Find where the given text appears and provide that cell's center as (X, Y) coordinate. 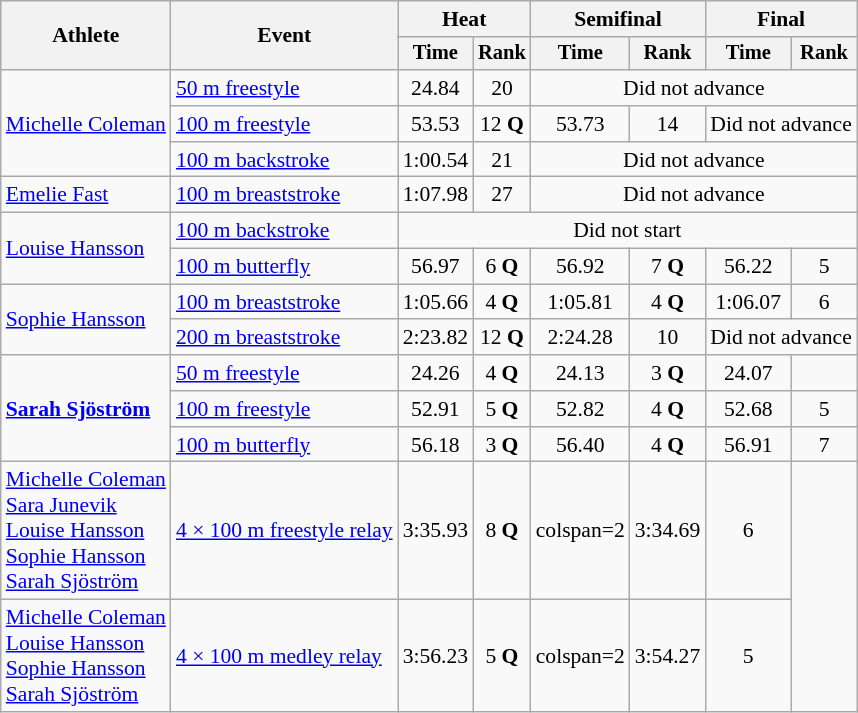
56.97 (436, 267)
3:54.27 (668, 656)
Emelie Fast (86, 195)
4 × 100 m freestyle relay (284, 531)
7 (824, 445)
Louise Hansson (86, 248)
1:05.81 (580, 302)
24.07 (748, 373)
52.91 (436, 409)
3:56.23 (436, 656)
56.91 (748, 445)
Heat (464, 19)
Michelle ColemanLouise HanssonSophie HanssonSarah Sjöström (86, 656)
53.73 (580, 124)
2:24.28 (580, 338)
1:05.66 (436, 302)
24.84 (436, 88)
52.68 (748, 409)
Event (284, 36)
Michelle Coleman (86, 124)
20 (502, 88)
3:34.69 (668, 531)
7 Q (668, 267)
24.26 (436, 373)
8 Q (502, 531)
Did not start (628, 231)
Michelle ColemanSara JunevikLouise HanssonSophie HanssonSarah Sjöström (86, 531)
200 m breaststroke (284, 338)
56.22 (748, 267)
Sarah Sjöström (86, 408)
24.13 (580, 373)
Athlete (86, 36)
4 × 100 m medley relay (284, 656)
56.18 (436, 445)
52.82 (580, 409)
53.53 (436, 124)
14 (668, 124)
Sophie Hansson (86, 320)
1:06.07 (748, 302)
10 (668, 338)
56.92 (580, 267)
1:00.54 (436, 160)
Final (781, 19)
27 (502, 195)
2:23.82 (436, 338)
3:35.93 (436, 531)
6 Q (502, 267)
1:07.98 (436, 195)
Semifinal (618, 19)
21 (502, 160)
56.40 (580, 445)
